For the text-containing cell, return its midpoint in [X, Y] coordinate format. 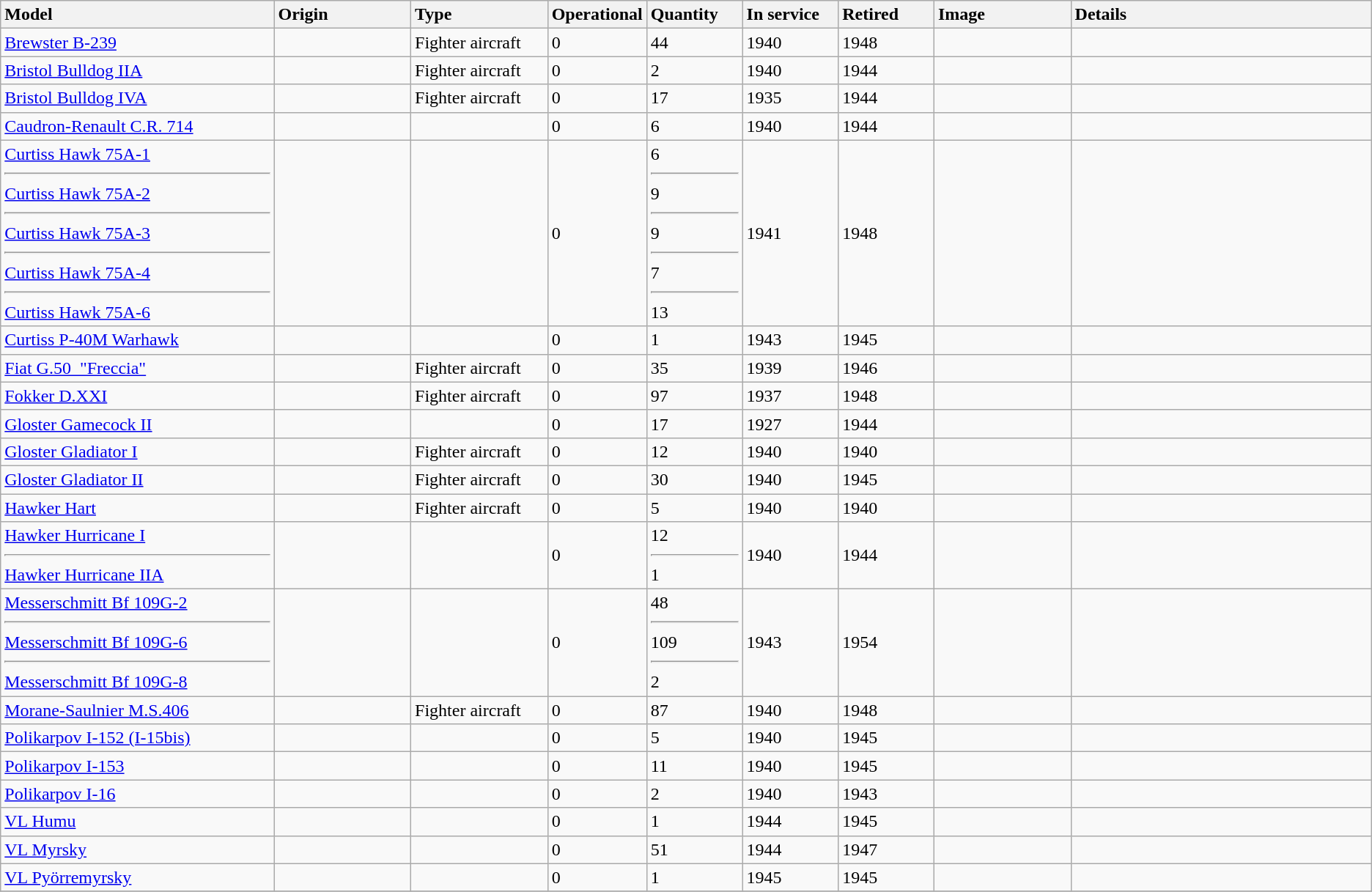
Polikarpov I-152 (I-15bis) [138, 738]
35 [695, 368]
Origin [343, 15]
87 [695, 710]
Details [1221, 15]
51 [695, 849]
Brewster B-239 [138, 43]
699713 [695, 233]
1927 [790, 424]
1941 [790, 233]
Bristol Bulldog IVA [138, 98]
481092 [695, 643]
30 [695, 479]
Gloster Gamecock II [138, 424]
Curtiss P-40M Warhawk [138, 340]
12 [695, 451]
Image [1003, 15]
Messerschmitt Bf 109G-2Messerschmitt Bf 109G-6Messerschmitt Bf 109G-8 [138, 643]
Operational [597, 15]
121 [695, 556]
Polikarpov I-16 [138, 794]
Hawker Hart [138, 508]
1935 [790, 98]
97 [695, 396]
Type [479, 15]
44 [695, 43]
VL Myrsky [138, 849]
Bristol Bulldog IIA [138, 70]
11 [695, 766]
VL Pyörremyrsky [138, 877]
1937 [790, 396]
1939 [790, 368]
1954 [887, 643]
Fokker D.XXI [138, 396]
Morane-Saulnier M.S.406 [138, 710]
Fiat G.50 "Freccia" [138, 368]
Quantity [695, 15]
1947 [887, 849]
1946 [887, 368]
Model [138, 15]
Caudron-Renault C.R. 714 [138, 126]
Retired [887, 15]
6 [695, 126]
VL Humu [138, 822]
Hawker Hurricane IHawker Hurricane IIA [138, 556]
In service [790, 15]
Gloster Gladiator I [138, 451]
Polikarpov I-153 [138, 766]
Curtiss Hawk 75A-1Curtiss Hawk 75A-2Curtiss Hawk 75A-3Curtiss Hawk 75A-4Curtiss Hawk 75A-6 [138, 233]
Gloster Gladiator II [138, 479]
